Output the [x, y] coordinate of the center of the cell containing the given text.  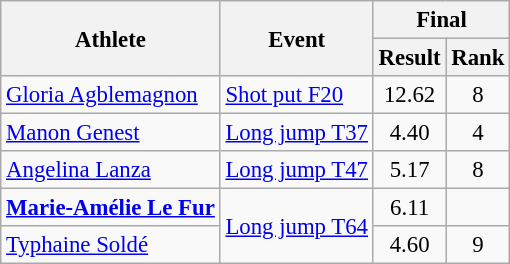
4 [478, 133]
Angelina Lanza [110, 170]
Final [441, 20]
Shot put F20 [296, 95]
Athlete [110, 38]
4.60 [410, 245]
Long jump T64 [296, 226]
4.40 [410, 133]
Manon Genest [110, 133]
Marie-Amélie Le Fur [110, 208]
Long jump T47 [296, 170]
9 [478, 245]
6.11 [410, 208]
Typhaine Soldé [110, 245]
Long jump T37 [296, 133]
Gloria Agblemagnon [110, 95]
5.17 [410, 170]
Result [410, 58]
Rank [478, 58]
12.62 [410, 95]
Event [296, 38]
